From the cell containing the given text, extract its center point as [x, y] coordinate. 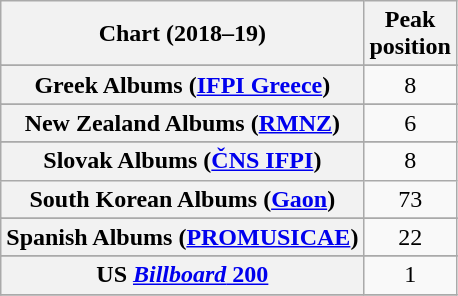
Greek Albums (IFPI Greece) [182, 85]
New Zealand Albums (RMNZ) [182, 123]
US Billboard 200 [182, 275]
6 [410, 123]
73 [410, 199]
1 [410, 275]
South Korean Albums (Gaon) [182, 199]
Peakposition [410, 34]
22 [410, 237]
Chart (2018–19) [182, 34]
Slovak Albums (ČNS IFPI) [182, 161]
Spanish Albums (PROMUSICAE) [182, 237]
